Provide the (x, y) coordinate of the cell's center where the given text is located.  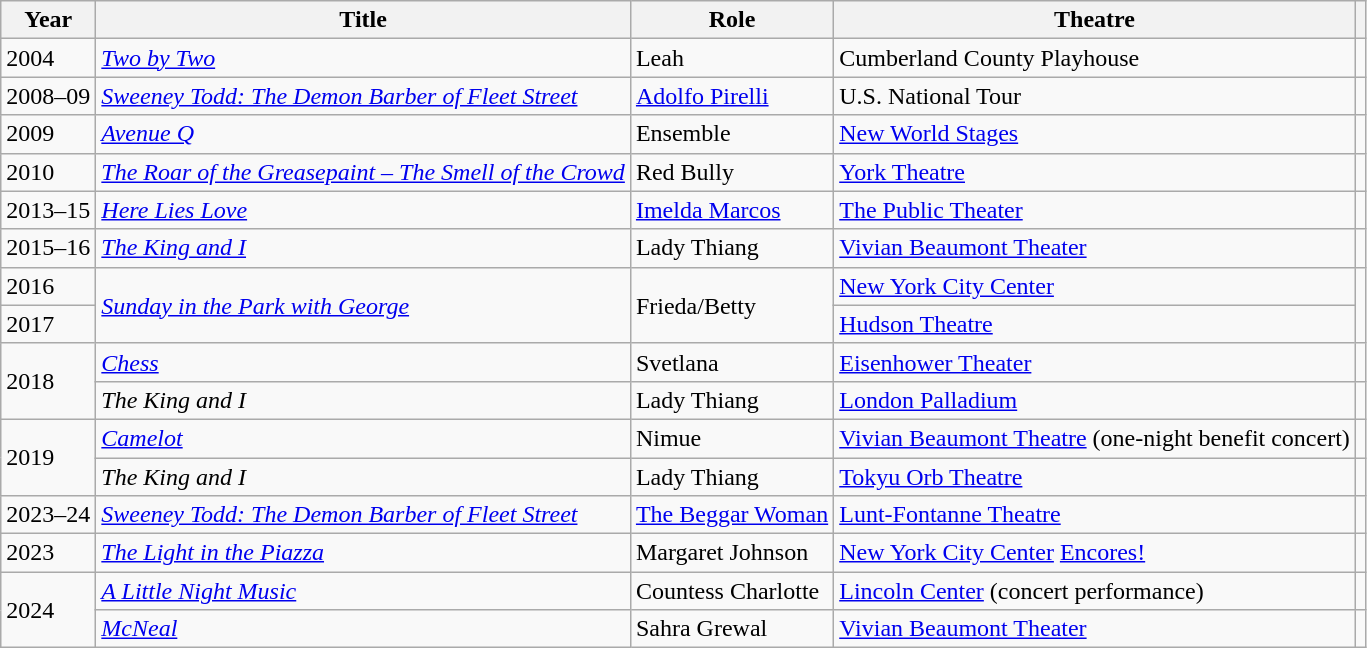
New York City Center Encores! (1095, 553)
The Public Theater (1095, 210)
Theatre (1095, 20)
Hudson Theatre (1095, 324)
Imelda Marcos (732, 210)
2013–15 (48, 210)
Title (364, 20)
2018 (48, 381)
Red Bully (732, 172)
Lunt-Fontanne Theatre (1095, 515)
2009 (48, 134)
Frieda/Betty (732, 305)
York Theatre (1095, 172)
New York City Center (1095, 286)
A Little Night Music (364, 591)
Here Lies Love (364, 210)
Lincoln Center (concert performance) (1095, 591)
Nimue (732, 438)
2004 (48, 58)
2019 (48, 457)
Two by Two (364, 58)
Countess Charlotte (732, 591)
Camelot (364, 438)
New World Stages (1095, 134)
2023 (48, 553)
Vivian Beaumont Theatre (one-night benefit concert) (1095, 438)
The Roar of the Greasepaint – The Smell of the Crowd (364, 172)
Eisenhower Theater (1095, 362)
2016 (48, 286)
Avenue Q (364, 134)
2024 (48, 610)
Leah (732, 58)
Adolfo Pirelli (732, 96)
Margaret Johnson (732, 553)
Year (48, 20)
Sahra Grewal (732, 629)
The Light in the Piazza (364, 553)
Ensemble (732, 134)
2017 (48, 324)
The Beggar Woman (732, 515)
U.S. National Tour (1095, 96)
McNeal (364, 629)
Svetlana (732, 362)
Tokyu Orb Theatre (1095, 477)
2015–16 (48, 248)
2008–09 (48, 96)
Cumberland County Playhouse (1095, 58)
Sunday in the Park with George (364, 305)
Chess (364, 362)
Role (732, 20)
London Palladium (1095, 400)
2023–24 (48, 515)
2010 (48, 172)
